Pinpoint the cell where the given text exists, returning its [x, y] midpoint coordinate. 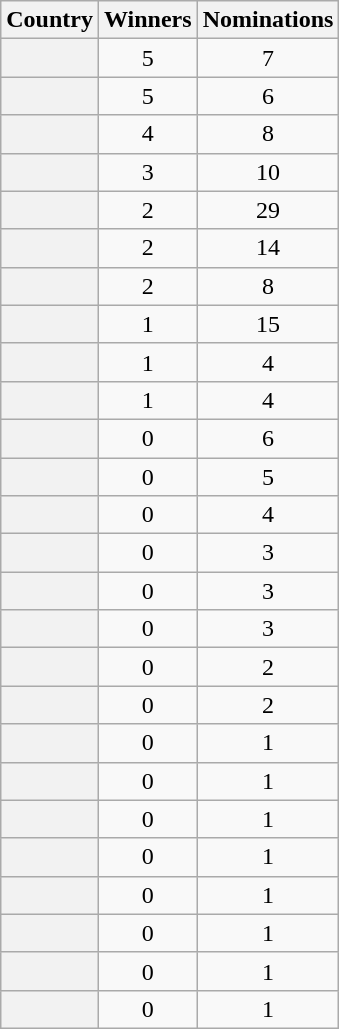
Country [50, 20]
Winners [148, 20]
14 [268, 248]
29 [268, 210]
10 [268, 172]
Nominations [268, 20]
7 [268, 58]
15 [268, 324]
